For the text-containing cell, return its midpoint in (x, y) coordinate format. 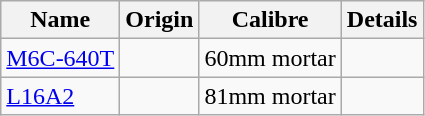
Calibre (270, 20)
60mm mortar (270, 58)
Origin (160, 20)
Name (60, 20)
81mm mortar (270, 96)
L16A2 (60, 96)
M6C-640T (60, 58)
Details (382, 20)
